Pinpoint the cell where the given text exists, returning its [x, y] midpoint coordinate. 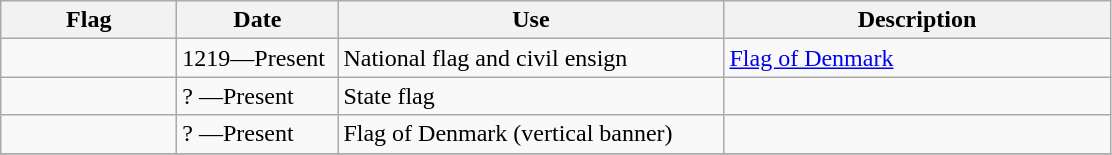
Use [531, 20]
National flag and civil ensign [531, 58]
State flag [531, 96]
Flag of Denmark [917, 58]
Date [258, 20]
Description [917, 20]
Flag [89, 20]
Flag of Denmark (vertical banner) [531, 134]
1219—Present [258, 58]
